Identify which cell holds the provided text, then report its [X, Y] central coordinate. 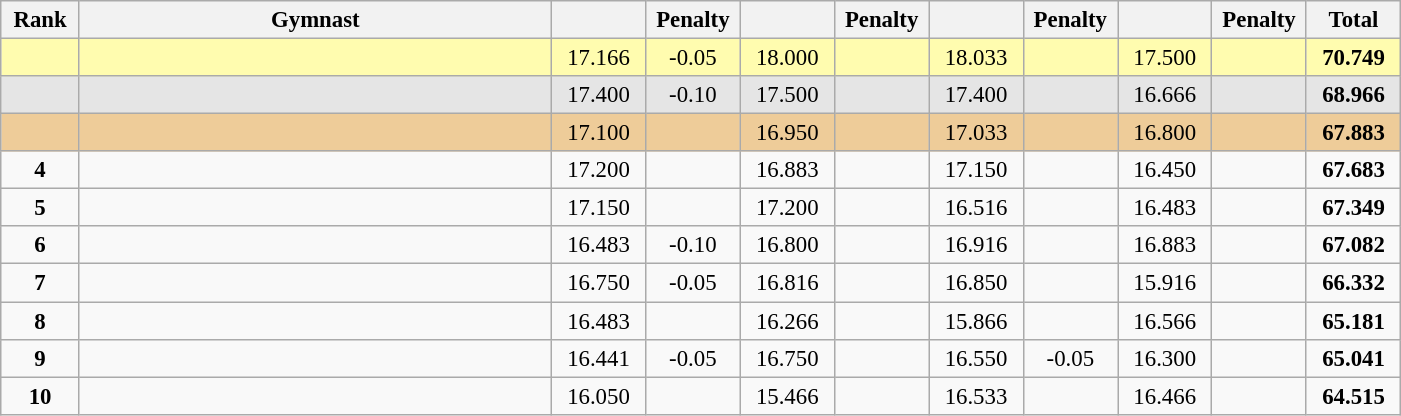
15.866 [976, 321]
16.816 [787, 283]
17.033 [976, 133]
6 [40, 245]
16.566 [1165, 321]
67.349 [1353, 208]
16.516 [976, 208]
4 [40, 170]
16.950 [787, 133]
16.550 [976, 358]
9 [40, 358]
16.450 [1165, 170]
67.082 [1353, 245]
Rank [40, 20]
18.033 [976, 58]
65.181 [1353, 321]
70.749 [1353, 58]
8 [40, 321]
16.441 [598, 358]
15.466 [787, 396]
15.916 [1165, 283]
16.916 [976, 245]
16.300 [1165, 358]
16.850 [976, 283]
Gymnast [315, 20]
16.266 [787, 321]
65.041 [1353, 358]
17.100 [598, 133]
10 [40, 396]
67.683 [1353, 170]
5 [40, 208]
64.515 [1353, 396]
16.533 [976, 396]
68.966 [1353, 95]
Total [1353, 20]
16.050 [598, 396]
66.332 [1353, 283]
16.466 [1165, 396]
7 [40, 283]
18.000 [787, 58]
17.166 [598, 58]
67.883 [1353, 133]
16.666 [1165, 95]
